Find where the given text appears and provide that cell's center as (X, Y) coordinate. 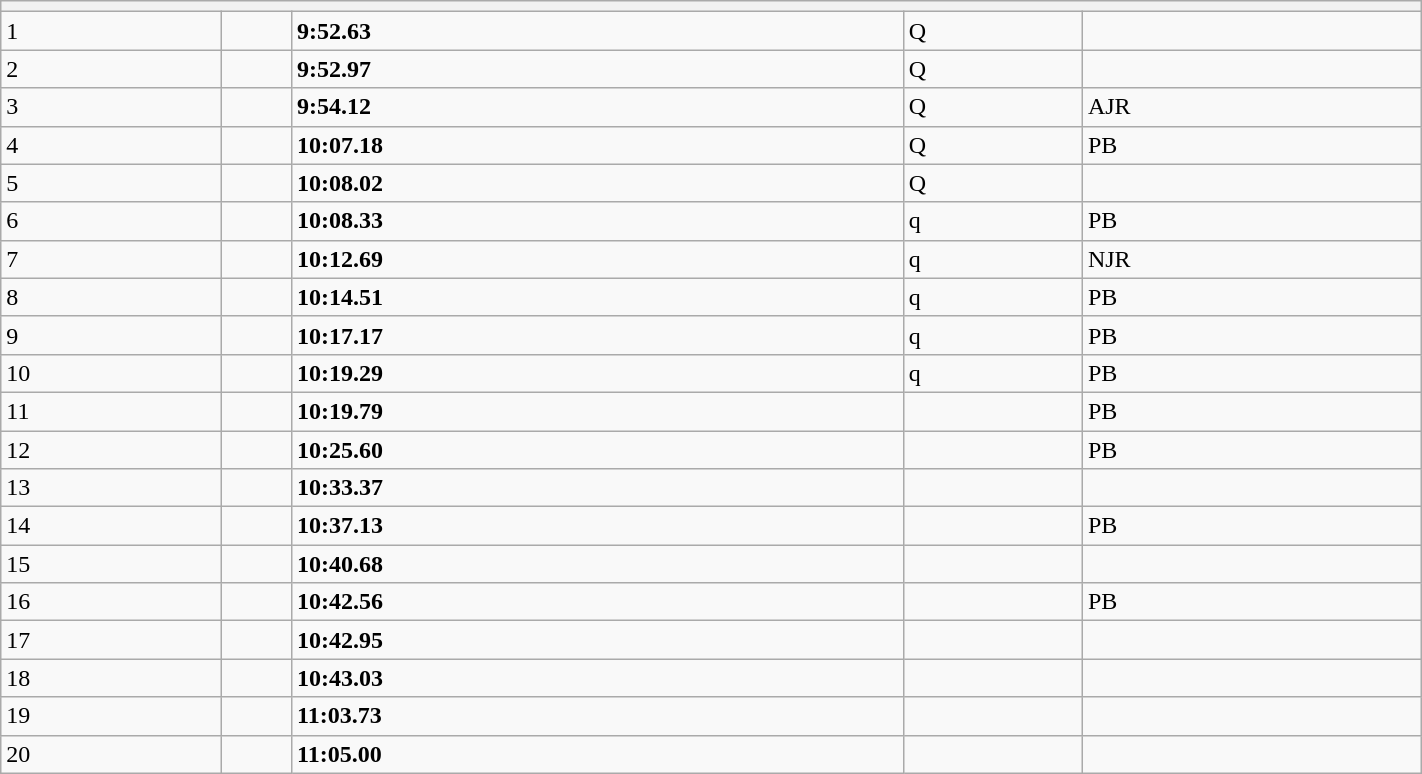
4 (112, 145)
10:19.79 (597, 411)
9 (112, 335)
9:52.63 (597, 31)
9:54.12 (597, 107)
10:42.95 (597, 640)
7 (112, 259)
19 (112, 716)
10:25.60 (597, 449)
10:33.37 (597, 488)
10 (112, 373)
10:43.03 (597, 678)
10:07.18 (597, 145)
12 (112, 449)
8 (112, 297)
11:03.73 (597, 716)
11:05.00 (597, 754)
AJR (1252, 107)
9:52.97 (597, 69)
10:19.29 (597, 373)
10:17.17 (597, 335)
10:12.69 (597, 259)
5 (112, 183)
10:37.13 (597, 526)
3 (112, 107)
18 (112, 678)
16 (112, 602)
17 (112, 640)
15 (112, 564)
14 (112, 526)
2 (112, 69)
10:08.02 (597, 183)
10:14.51 (597, 297)
13 (112, 488)
20 (112, 754)
1 (112, 31)
11 (112, 411)
10:42.56 (597, 602)
6 (112, 221)
10:08.33 (597, 221)
10:40.68 (597, 564)
NJR (1252, 259)
